Scan for the cell matching the given text and deliver its [x, y] coordinate at center. 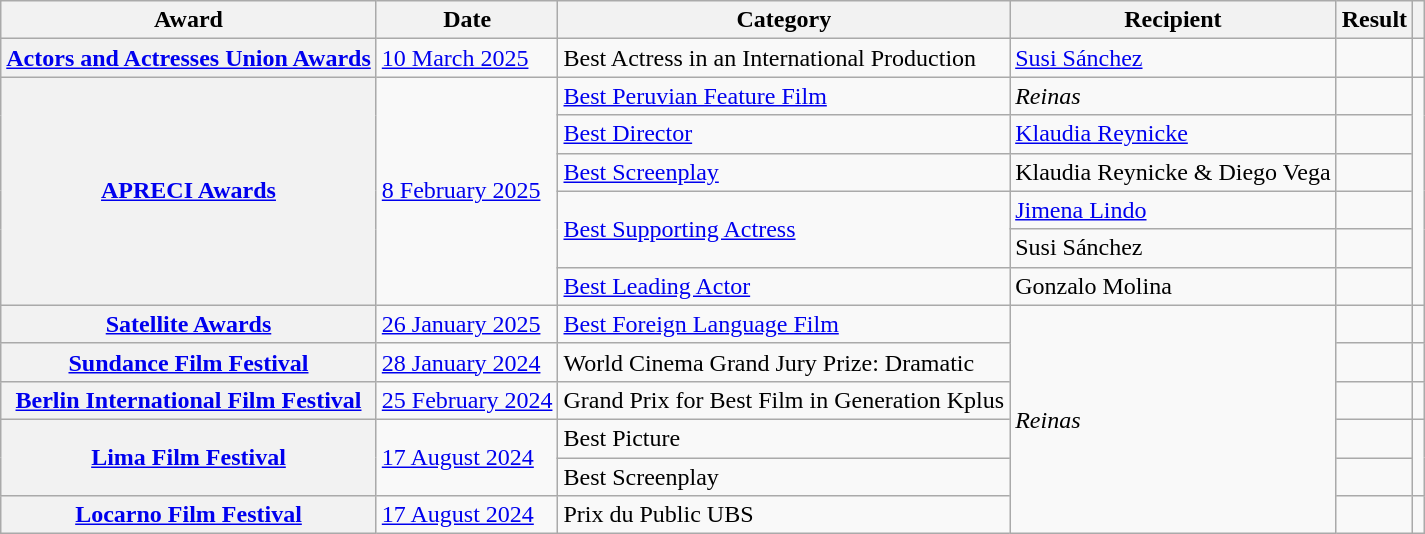
Jimena Lindo [1174, 210]
Klaudia Reynicke & Diego Vega [1174, 172]
Best Leading Actor [784, 286]
Result [1374, 20]
Date [467, 20]
Best Picture [784, 438]
Locarno Film Festival [189, 515]
25 February 2024 [467, 400]
APRECI Awards [189, 191]
Best Foreign Language Film [784, 324]
Category [784, 20]
Sundance Film Festival [189, 362]
Best Actress in an International Production [784, 58]
Award [189, 20]
Recipient [1174, 20]
Satellite Awards [189, 324]
10 March 2025 [467, 58]
26 January 2025 [467, 324]
Grand Prix for Best Film in Generation Kplus [784, 400]
Prix du Public UBS [784, 515]
Best Director [784, 134]
Actors and Actresses Union Awards [189, 58]
Best Peruvian Feature Film [784, 96]
Gonzalo Molina [1174, 286]
8 February 2025 [467, 191]
Berlin International Film Festival [189, 400]
Best Supporting Actress [784, 229]
World Cinema Grand Jury Prize: Dramatic [784, 362]
Lima Film Festival [189, 457]
Klaudia Reynicke [1174, 134]
28 January 2024 [467, 362]
